Output the (x, y) coordinate of the center of the cell containing the given text.  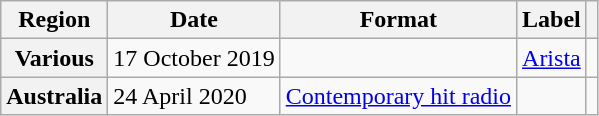
Arista (552, 58)
Format (398, 20)
Contemporary hit radio (398, 96)
Date (194, 20)
Various (54, 58)
24 April 2020 (194, 96)
Region (54, 20)
Australia (54, 96)
Label (552, 20)
17 October 2019 (194, 58)
